From the cell containing the given text, extract its center point as (x, y) coordinate. 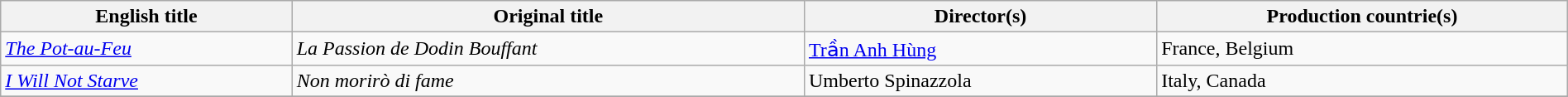
English title (146, 17)
Non morirò di fame (547, 80)
Umberto Spinazzola (980, 80)
Director(s) (980, 17)
Production countrie(s) (1363, 17)
Trần Anh Hùng (980, 49)
Italy, Canada (1363, 80)
The Pot-au-Feu (146, 49)
France, Belgium (1363, 49)
Original title (547, 17)
I Will Not Starve (146, 80)
La Passion de Dodin Bouffant (547, 49)
